For the text-containing cell, return its midpoint in (X, Y) coordinate format. 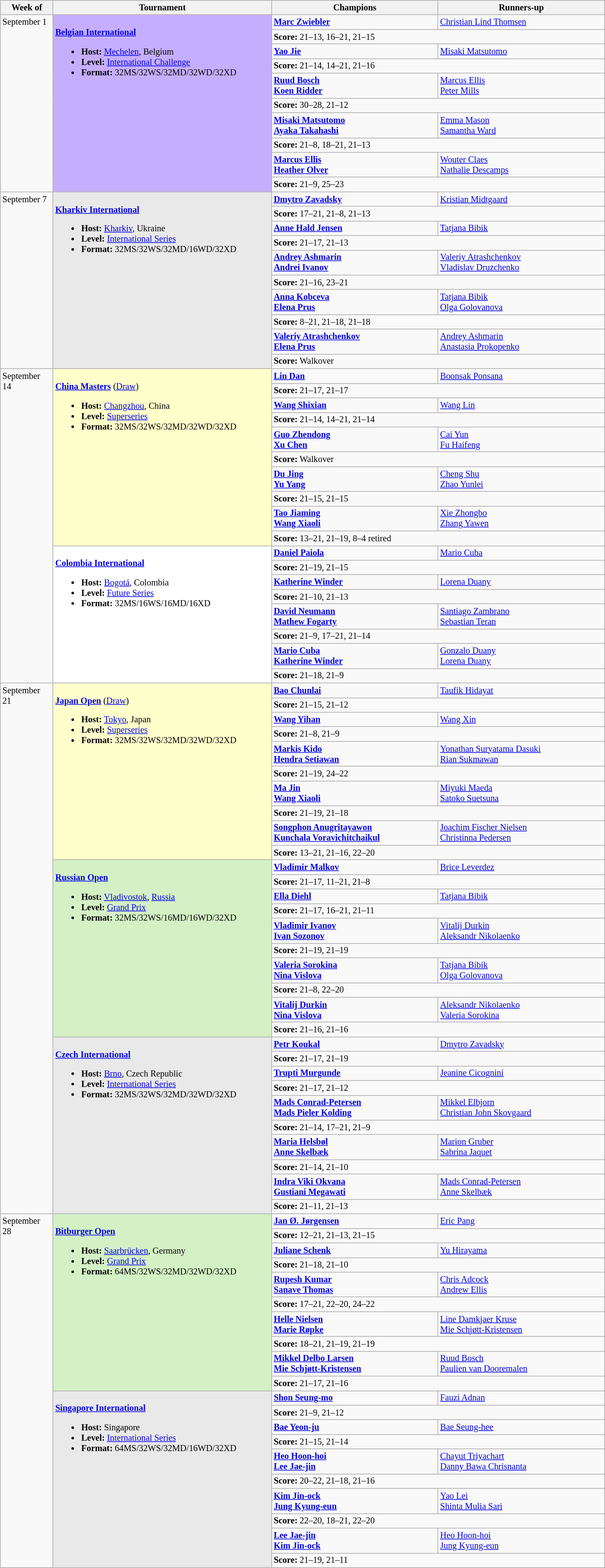
Score: 13–21, 21–19, 8–4 retired (438, 538)
Cheng Shu Zhao Yunlei (521, 479)
Bao Chunlai (355, 690)
Mario Cuba (521, 553)
Mikkel Elbjorn Christian John Skovgaard (521, 1108)
Score: 21–19, 21–18 (438, 813)
Ma Jin Wang Xiaoli (355, 793)
Score: 21–17, 21–19 (438, 1059)
Miyuki Maeda Satoko Suetsuna (521, 793)
Andrey Ashmarin Anastasia Prokopenko (521, 342)
Score: 21–14, 21–10 (438, 1167)
Valeria Sorokina Nina Vislova (355, 970)
Marc Zwiebler (355, 22)
Brice Leverdez (521, 867)
Score: 21–17, 21–16 (438, 1384)
Jan Ø. Jørgensen (355, 1221)
Misaki Matsutomo (521, 51)
Vitalij Durkin Nina Vislova (355, 1010)
Score: 21–13, 16–21, 21–15 (438, 37)
Rupesh Kumar Sanave Thomas (355, 1284)
Score: 21–19, 21–11 (438, 1560)
Champions (355, 7)
China Masters (Draw)Host: Changzhou, ChinaLevel: SuperseriesFormat: 32MS/32WS/32MD/32WD/32XD (163, 457)
Score: 21–9, 17–21, 21–14 (438, 636)
Score: 21–17, 21–12 (438, 1088)
Heo Hoon-hoi Lee Jae-jin (355, 1461)
Wang Xin (521, 719)
Score: 21–18, 21–9 (438, 676)
Score: 21–15, 21–12 (438, 705)
Cai Yun Fu Haifeng (521, 440)
Score: 13–21, 21–16, 22–20 (438, 853)
Score: 30–28, 21–12 (438, 105)
Lee Jae-jin Kim Jin-ock (355, 1540)
Score: 20–22, 21–18, 21–16 (438, 1481)
September 7 (27, 281)
Score: 8–21, 21–18, 21–18 (438, 322)
Kim Jin-ock Jung Kyung-eun (355, 1501)
Chayut Triyachart Danny Bawa Chrisnanta (521, 1461)
September 28 (27, 1391)
Andrey Ashmarin Andrei Ivanov (355, 262)
Anne Hald Jensen (355, 228)
Du Jing Yu Yang (355, 479)
Ruud Bosch Paulien van Dooremalen (521, 1364)
Line Damkjaer Kruse Mie Schjøtt-Kristensen (521, 1324)
Week of (27, 7)
Joachim Fischer Nielsen Christinna Pedersen (521, 833)
Score: 21–17, 16–21, 21–11 (438, 911)
Mads Conrad-Petersen Anne Skelbæk (521, 1187)
Yonathan Suryatama Dasuki Rian Sukmawan (521, 754)
Score: 22–20, 18–21, 22–20 (438, 1521)
Vladimir Malkov (355, 867)
Yao Jie (355, 51)
Santiago Zambrano Sebastian Teran (521, 616)
Kharkiv InternationalHost: Kharkiv, UkraineLevel: International SeriesFormat: 32MS/32WS/32MD/16WD/32XD (163, 281)
Valeriy Atrashchenkov Vladislav Druzchenko (521, 262)
Score: 21–16, 21–16 (438, 1029)
Boonsak Ponsana (521, 376)
Bitburger OpenHost: Saarbrücken, GermanyLevel: Grand PrixFormat: 64MS/32WS/32MD/32WD/32XD (163, 1303)
Score: 21–14, 14–21, 21–16 (438, 66)
Wang Yihan (355, 719)
Runners-up (521, 7)
Aleksandr Nikolaenko Valeria Sorokina (521, 1010)
Wang Shixian (355, 405)
Songphon Anugritayawon Kunchala Voravichitchaikul (355, 833)
Score: 21–8, 21–9 (438, 734)
Indra Viki Okvana Gustiani Megawati (355, 1187)
Score: 21–16, 23–21 (438, 282)
Score: 21–8, 18–21, 21–13 (438, 145)
September 1 (27, 103)
Tao Jiaming Wang Xiaoli (355, 518)
Shon Seung-mo (355, 1398)
Mario Cuba Katherine Winder (355, 656)
Score: 21–17, 21–13 (438, 243)
Wouter Claes Nathalie Descamps (521, 165)
Maria Helsbøl Anne Skelbæk (355, 1147)
Score: 21–15, 21–14 (438, 1442)
Score: 21–19, 24–22 (438, 773)
Trupti Murgunde (355, 1073)
Colombia InternationalHost: Bogotá, ColombiaLevel: Future SeriesFormat: 32MS/16WS/16MD/16XD (163, 614)
Score: 21–9, 25–23 (438, 184)
Markis Kido Hendra Setiawan (355, 754)
Guo Zhendong Xu Chen (355, 440)
Score: 21–8, 22–20 (438, 990)
Xie Zhongbo Zhang Yawen (521, 518)
Score: 17–21, 21–8, 21–13 (438, 213)
Belgian InternationalHost: Mechelen, BelgiumLevel: International ChallengeFormat: 32MS/32WS/32MD/32WD/32XD (163, 103)
Petr Koukal (355, 1044)
Daniel Paiola (355, 553)
Misaki Matsutomo Ayaka Takahashi (355, 125)
September 21 (27, 948)
David Neumann Mathew Fogarty (355, 616)
Score: 21–10, 21–13 (438, 597)
Score: 21–17, 21–17 (438, 391)
Marcus Ellis Peter Mills (521, 86)
Valeriy Atrashchenkov Elena Prus (355, 342)
Yu Hirayama (521, 1250)
Taufik Hidayat (521, 690)
Bae Yeon-ju (355, 1427)
Score: 21–14, 14–21, 21–14 (438, 420)
Tournament (163, 7)
Singapore InternationalHost: SingaporeLevel: International SeriesFormat: 64MS/32WS/32MD/16WD/32XD (163, 1479)
Fauzi Adnan (521, 1398)
Score: 21–19, 21–19 (438, 950)
Vitalij Durkin Aleksandr Nikolaenko (521, 931)
Helle Nielsen Marie Røpke (355, 1324)
Score: 17–21, 22–20, 24–22 (438, 1304)
Eric Pang (521, 1221)
Marcus Ellis Heather Olver (355, 165)
Score: 21–11, 21–13 (438, 1206)
Vladimir Ivanov Ivan Sozonov (355, 931)
Score: 21–15, 21–15 (438, 499)
Mikkel Delbo Larsen Mie Schjøtt-Kristensen (355, 1364)
Juliane Schenk (355, 1250)
Score: 21–18, 21–10 (438, 1265)
Japan Open (Draw)Host: Tokyo, JapanLevel: SuperseriesFormat: 32MS/32WS/32MD/32WD/32XD (163, 772)
Score: 21–19, 21–15 (438, 567)
Score: 18–21, 21–19, 21–19 (438, 1344)
Yao Lei Shinta Mulia Sari (521, 1501)
Bae Seung-hee (521, 1427)
Katherine Winder (355, 582)
Ella Diehl (355, 896)
Score: 21–17, 11–21, 21–8 (438, 882)
Gonzalo Duany Lorena Duany (521, 656)
Lorena Duany (521, 582)
Marion Gruber Sabrina Jaquet (521, 1147)
Mads Conrad-Petersen Mads Pieler Kolding (355, 1108)
Chris Adcock Andrew Ellis (521, 1284)
Jeanine Cicognini (521, 1073)
Anna Kobceva Elena Prus (355, 302)
Czech InternationalHost: Brno, Czech RepublicLevel: International SeriesFormat: 32MS/32WS/32MD/32WD/32XD (163, 1125)
Christian Lind Thomsen (521, 22)
Russian OpenHost: Vladivostok, RussiaLevel: Grand PrixFormat: 32MS/32WS/16MD/16WD/32XD (163, 948)
September 14 (27, 526)
Heo Hoon-hoi Jung Kyung-eun (521, 1540)
Kristian Midtgaard (521, 199)
Wang Lin (521, 405)
Score: 21–14, 17–21, 21–9 (438, 1127)
Emma Mason Samantha Ward (521, 125)
Score: 12–21, 21–13, 21–15 (438, 1235)
Ruud Bosch Koen Ridder (355, 86)
Score: 21–9, 21–12 (438, 1413)
Lin Dan (355, 376)
